From the cell containing the given text, extract its center point as (x, y) coordinate. 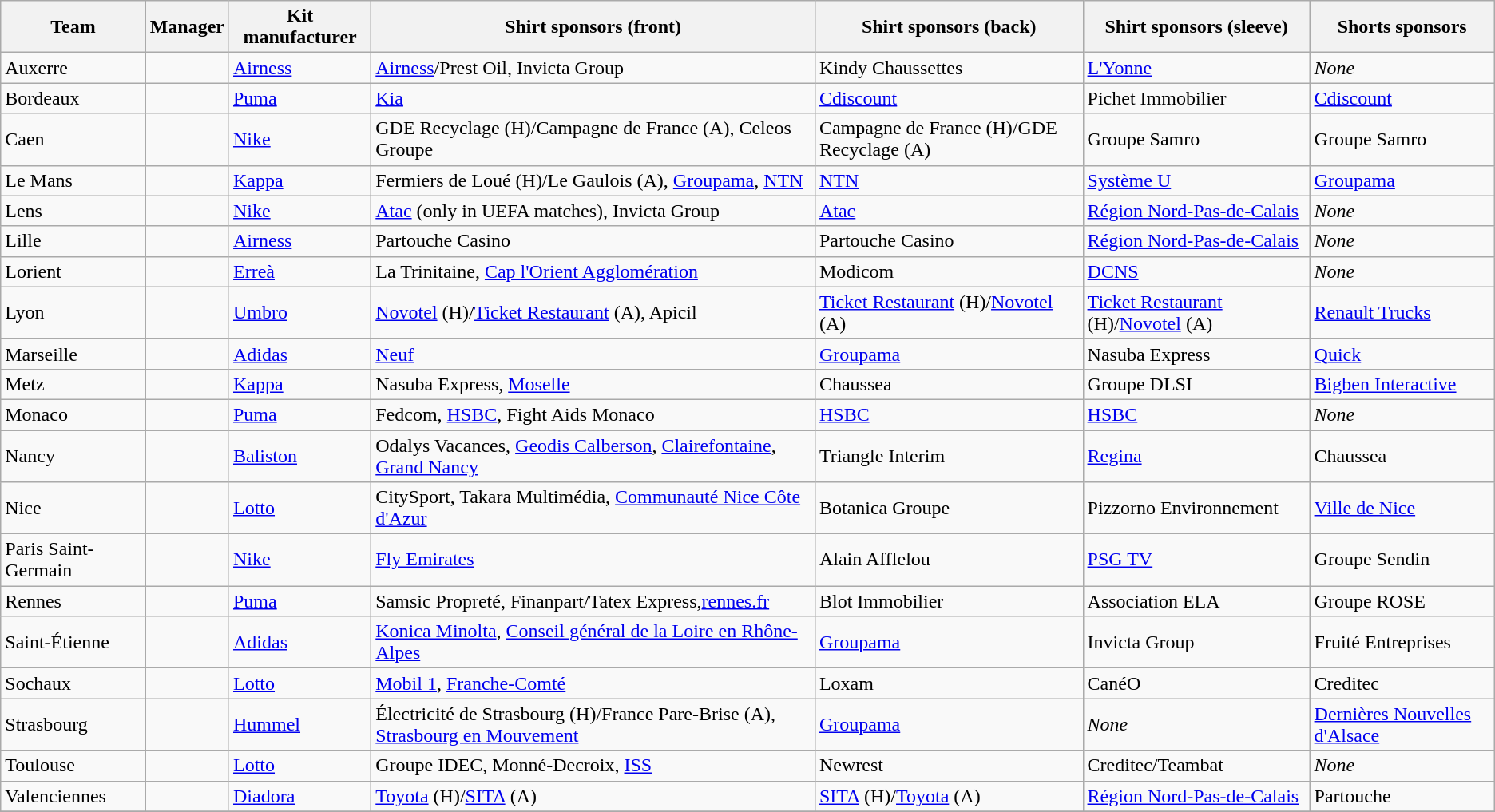
Saint-Étienne (73, 642)
Électricité de Strasbourg (H)/France Pare-Brise (A), Strasbourg en Mouvement (593, 725)
Regina (1196, 455)
NTN (949, 180)
Blot Immobilier (949, 601)
Monaco (73, 414)
Paris Saint-Germain (73, 560)
Baliston (299, 455)
Bigben Interactive (1402, 384)
Système U (1196, 180)
Odalys Vacances, Geodis Calberson, Clairefontaine, Grand Nancy (593, 455)
Kit manufacturer (299, 27)
Nice (73, 508)
Nasuba Express, Moselle (593, 384)
Team (73, 27)
Valenciennes (73, 796)
Novotel (H)/Ticket Restaurant (A), Apicil (593, 313)
La Trinitaine, Cap l'Orient Agglomération (593, 271)
Lyon (73, 313)
Samsic Propreté, Finanpart/Tatex Express,rennes.fr (593, 601)
Diadora (299, 796)
Umbro (299, 313)
Strasbourg (73, 725)
Dernières Nouvelles d'Alsace (1402, 725)
Campagne de France (H)/GDE Recyclage (A) (949, 139)
Newrest (949, 766)
Airness/Prest Oil, Invicta Group (593, 68)
Lille (73, 241)
Groupe Sendin (1402, 560)
Lens (73, 211)
Atac (only in UEFA matches), Invicta Group (593, 211)
Invicta Group (1196, 642)
CanéO (1196, 683)
Ville de Nice (1402, 508)
Shirt sponsors (sleeve) (1196, 27)
Le Mans (73, 180)
Loxam (949, 683)
L'Yonne (1196, 68)
Partouche (1402, 796)
Triangle Interim (949, 455)
Creditec (1402, 683)
Auxerre (73, 68)
Nasuba Express (1196, 354)
Botanica Groupe (949, 508)
Fly Emirates (593, 560)
Shirt sponsors (front) (593, 27)
Erreà (299, 271)
Creditec/Teambat (1196, 766)
Renault Trucks (1402, 313)
Nancy (73, 455)
Quick (1402, 354)
Hummel (299, 725)
Toyota (H)/SITA (A) (593, 796)
Alain Afflelou (949, 560)
Kindy Chaussettes (949, 68)
Caen (73, 139)
Association ELA (1196, 601)
Groupe ROSE (1402, 601)
SITA (H)/Toyota (A) (949, 796)
Atac (949, 211)
CitySport, Takara Multimédia, Communauté Nice Côte d'Azur (593, 508)
Konica Minolta, Conseil général de la Loire en Rhône-Alpes (593, 642)
GDE Recyclage (H)/Campagne de France (A), Celeos Groupe (593, 139)
Metz (73, 384)
Fruité Entreprises (1402, 642)
Groupe IDEC, Monné-Decroix, ISS (593, 766)
Toulouse (73, 766)
PSG TV (1196, 560)
Neuf (593, 354)
Fedcom, HSBC, Fight Aids Monaco (593, 414)
Manager (187, 27)
Bordeaux (73, 98)
Groupe DLSI (1196, 384)
Fermiers de Loué (H)/Le Gaulois (A), Groupama, NTN (593, 180)
Mobil 1, Franche-Comté (593, 683)
Marseille (73, 354)
Sochaux (73, 683)
Pizzorno Environnement (1196, 508)
Shirt sponsors (back) (949, 27)
Rennes (73, 601)
Kia (593, 98)
Shorts sponsors (1402, 27)
DCNS (1196, 271)
Pichet Immobilier (1196, 98)
Lorient (73, 271)
Modicom (949, 271)
